Detect which cell encompasses the target text, then output its (x, y) center coordinate. 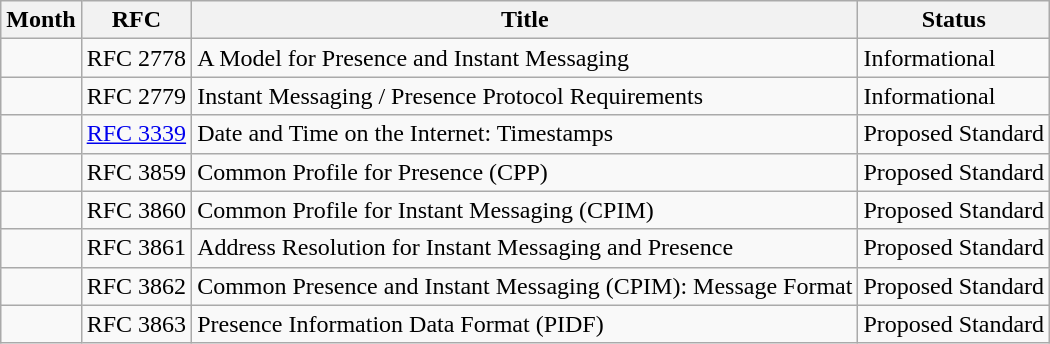
RFC 3860 (136, 210)
Presence Information Data Format (PIDF) (525, 324)
RFC 3861 (136, 248)
Date and Time on the Internet: Timestamps (525, 134)
RFC 3339 (136, 134)
Status (954, 20)
Common Profile for Instant Messaging (CPIM) (525, 210)
RFC 3862 (136, 286)
Common Profile for Presence (CPP) (525, 172)
A Model for Presence and Instant Messaging (525, 58)
Month (41, 20)
Common Presence and Instant Messaging (CPIM): Message Format (525, 286)
Address Resolution for Instant Messaging and Presence (525, 248)
RFC (136, 20)
RFC 3859 (136, 172)
RFC 2779 (136, 96)
RFC 2778 (136, 58)
RFC 3863 (136, 324)
Instant Messaging / Presence Protocol Requirements (525, 96)
Title (525, 20)
